Detect which cell encompasses the target text, then output its (X, Y) center coordinate. 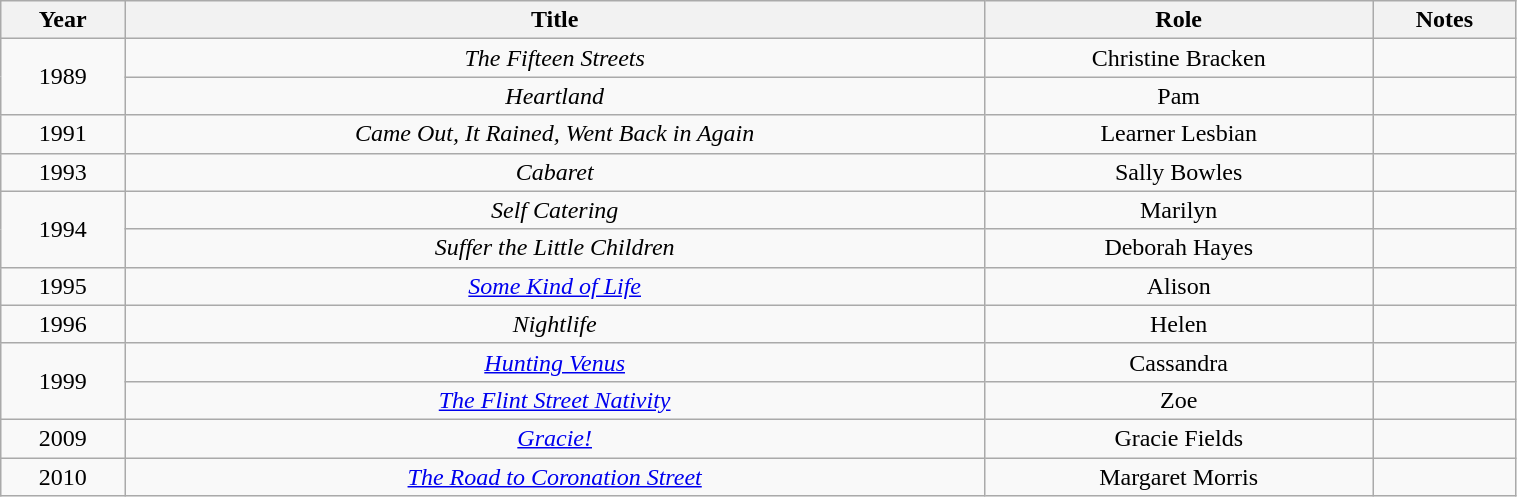
Deborah Hayes (1179, 248)
1994 (63, 229)
2010 (63, 477)
Cassandra (1179, 362)
Pam (1179, 96)
1991 (63, 134)
Role (1179, 20)
Title (555, 20)
Heartland (555, 96)
1996 (63, 324)
Notes (1444, 20)
Alison (1179, 286)
Nightlife (555, 324)
2009 (63, 438)
Gracie! (555, 438)
Sally Bowles (1179, 172)
Learner Lesbian (1179, 134)
Year (63, 20)
Came Out, It Rained, Went Back in Again (555, 134)
Margaret Morris (1179, 477)
1993 (63, 172)
1989 (63, 77)
Marilyn (1179, 210)
1999 (63, 381)
Hunting Venus (555, 362)
Christine Bracken (1179, 58)
Self Catering (555, 210)
The Road to Coronation Street (555, 477)
The Fifteen Streets (555, 58)
Helen (1179, 324)
Some Kind of Life (555, 286)
Suffer the Little Children (555, 248)
The Flint Street Nativity (555, 400)
Zoe (1179, 400)
Cabaret (555, 172)
Gracie Fields (1179, 438)
1995 (63, 286)
